Scan for the cell matching the given text and deliver its (X, Y) coordinate at center. 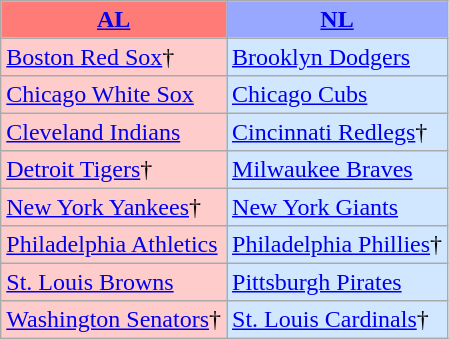
Cincinnati Redlegs† (338, 132)
Philadelphia Phillies† (338, 244)
New York Giants (338, 206)
St. Louis Cardinals† (338, 318)
Washington Senators† (114, 318)
NL (338, 20)
Detroit Tigers† (114, 170)
New York Yankees† (114, 206)
Cleveland Indians (114, 132)
Chicago Cubs (338, 94)
Brooklyn Dodgers (338, 56)
Boston Red Sox† (114, 56)
Philadelphia Athletics (114, 244)
Chicago White Sox (114, 94)
AL (114, 20)
Pittsburgh Pirates (338, 282)
St. Louis Browns (114, 282)
Milwaukee Braves (338, 170)
